Return (x, y) of the center of cell containing provided text 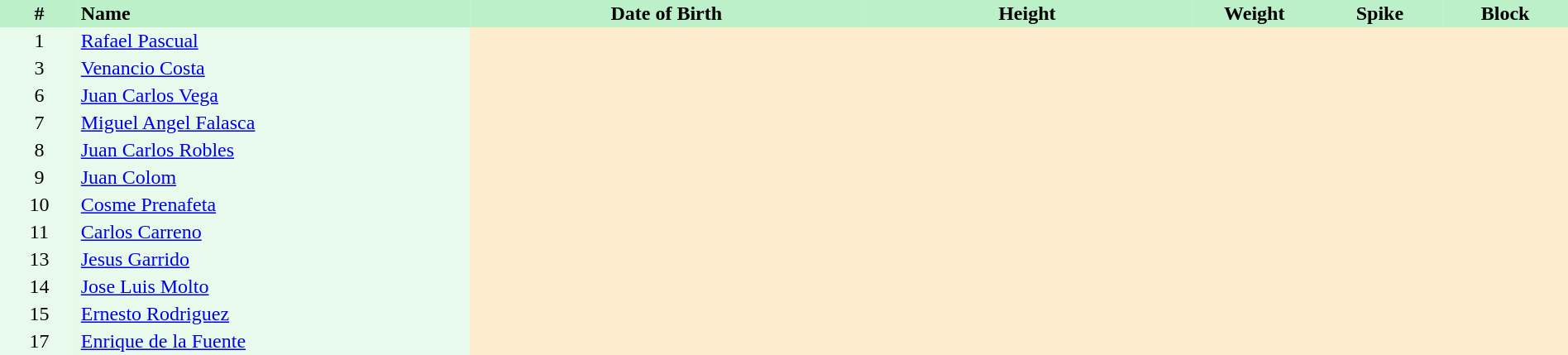
Jose Luis Molto (275, 286)
Jesus Garrido (275, 260)
17 (40, 341)
Block (1505, 13)
Enrique de la Fuente (275, 341)
Cosme Prenafeta (275, 205)
15 (40, 314)
Weight (1255, 13)
14 (40, 286)
Height (1027, 13)
# (40, 13)
Venancio Costa (275, 68)
Rafael Pascual (275, 41)
Name (275, 13)
7 (40, 122)
8 (40, 151)
10 (40, 205)
13 (40, 260)
Date of Birth (667, 13)
1 (40, 41)
Miguel Angel Falasca (275, 122)
Spike (1380, 13)
Ernesto Rodriguez (275, 314)
Juan Colom (275, 177)
Juan Carlos Vega (275, 96)
9 (40, 177)
3 (40, 68)
11 (40, 232)
Juan Carlos Robles (275, 151)
6 (40, 96)
Carlos Carreno (275, 232)
